Return the [x, y] coordinate for the center point of the cell that contains the specified text.  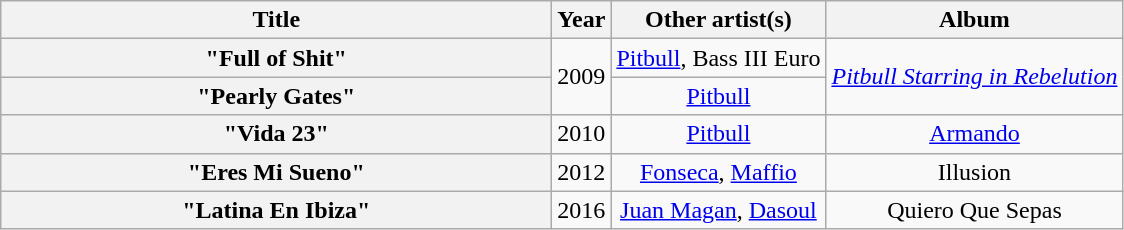
Quiero Que Sepas [974, 210]
Year [582, 20]
Album [974, 20]
Juan Magan, Dasoul [718, 210]
2009 [582, 77]
Title [276, 20]
"Latina En Ibiza" [276, 210]
Illusion [974, 172]
Other artist(s) [718, 20]
Pitbull Starring in Rebelution [974, 77]
Armando [974, 134]
Fonseca, Maffio [718, 172]
2010 [582, 134]
2012 [582, 172]
"Eres Mi Sueno" [276, 172]
"Full of Shit" [276, 58]
"Vida 23" [276, 134]
"Pearly Gates" [276, 96]
2016 [582, 210]
Pitbull, Bass III Euro [718, 58]
